Locate the cell with the specified text and output its (X, Y) center coordinate. 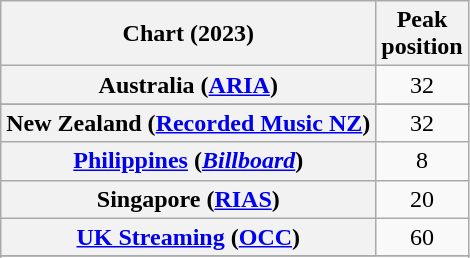
New Zealand (Recorded Music NZ) (188, 123)
Peakposition (422, 34)
Chart (2023) (188, 34)
8 (422, 161)
Singapore (RIAS) (188, 199)
20 (422, 199)
UK Streaming (OCC) (188, 237)
Philippines (Billboard) (188, 161)
Australia (ARIA) (188, 85)
60 (422, 237)
